Detect which cell encompasses the target text, then output its (x, y) center coordinate. 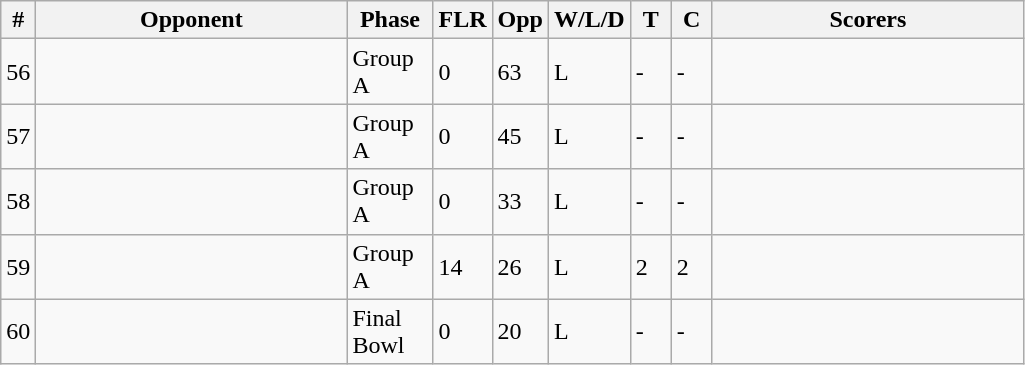
FLR (462, 20)
59 (18, 266)
57 (18, 136)
Scorers (868, 20)
26 (520, 266)
W/L/D (589, 20)
# (18, 20)
20 (520, 332)
Opp (520, 20)
33 (520, 202)
58 (18, 202)
Phase (390, 20)
14 (462, 266)
Opponent (192, 20)
T (650, 20)
56 (18, 72)
63 (520, 72)
60 (18, 332)
45 (520, 136)
Final Bowl (390, 332)
C (692, 20)
